Return [X, Y] of the center of cell containing provided text 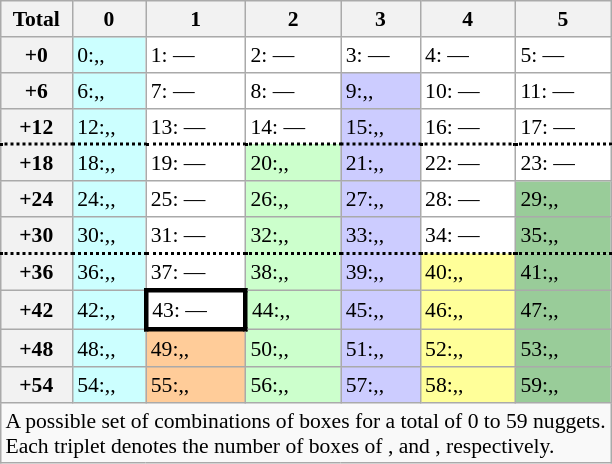
49:,, [196, 348]
3 [380, 19]
56:,, [292, 385]
14: — [292, 126]
1 [196, 19]
9:,, [380, 91]
+30 [36, 235]
38:,, [292, 272]
19: — [196, 163]
46:,, [468, 310]
30:,, [109, 235]
54:,, [109, 385]
+0 [36, 55]
+54 [36, 385]
42:,, [109, 310]
57:,, [380, 385]
6:,, [109, 91]
Total [36, 19]
3: — [380, 55]
32:,, [292, 235]
27:,, [380, 199]
50:,, [292, 348]
33:,, [380, 235]
12:,, [109, 126]
22: — [468, 163]
18:,, [109, 163]
0:,, [109, 55]
59:,, [562, 385]
16: — [468, 126]
29:,, [562, 199]
23: — [562, 163]
47:,, [562, 310]
58:,, [468, 385]
+6 [36, 91]
11: — [562, 91]
+12 [36, 126]
4 [468, 19]
43: — [196, 310]
10: — [468, 91]
25: — [196, 199]
8: — [292, 91]
55:,, [196, 385]
+24 [36, 199]
45:,, [380, 310]
2: — [292, 55]
52:,, [468, 348]
31: — [196, 235]
37: — [196, 272]
26:,, [292, 199]
24:,, [109, 199]
44:,, [292, 310]
+48 [36, 348]
39:,, [380, 272]
+42 [36, 310]
36:,, [109, 272]
15:,, [380, 126]
+36 [36, 272]
0 [109, 19]
2 [292, 19]
13: — [196, 126]
1: — [196, 55]
5 [562, 19]
48:,, [109, 348]
21:,, [380, 163]
7: — [196, 91]
+18 [36, 163]
5: — [562, 55]
40:,, [468, 272]
34: — [468, 235]
53:,, [562, 348]
51:,, [380, 348]
41:,, [562, 272]
28: — [468, 199]
A possible set of combinations of boxes for a total of 0 to 59 nuggets.Each triplet denotes the number of boxes of , and , respectively. [305, 432]
20:,, [292, 163]
4: — [468, 55]
17: — [562, 126]
35:,, [562, 235]
